For the text-containing cell, return its midpoint in (x, y) coordinate format. 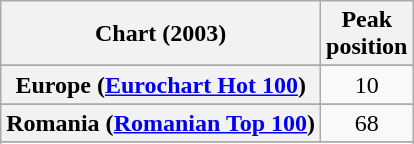
Romania (Romanian Top 100) (161, 123)
Europe (Eurochart Hot 100) (161, 85)
Peakposition (367, 34)
68 (367, 123)
10 (367, 85)
Chart (2003) (161, 34)
